Detect which cell encompasses the target text, then output its (X, Y) center coordinate. 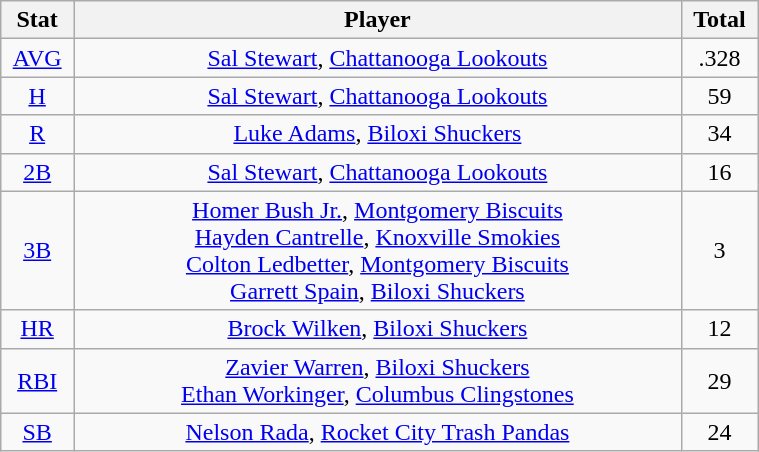
RBI (38, 380)
Player (378, 20)
3 (719, 250)
R (38, 134)
Nelson Rada, Rocket City Trash Pandas (378, 432)
Luke Adams, Biloxi Shuckers (378, 134)
2B (38, 172)
HR (38, 329)
3B (38, 250)
12 (719, 329)
59 (719, 96)
24 (719, 432)
34 (719, 134)
.328 (719, 58)
Total (719, 20)
16 (719, 172)
SB (38, 432)
H (38, 96)
29 (719, 380)
Stat (38, 20)
Zavier Warren, Biloxi Shuckers Ethan Workinger, Columbus Clingstones (378, 380)
Homer Bush Jr., Montgomery Biscuits Hayden Cantrelle, Knoxville Smokies Colton Ledbetter, Montgomery Biscuits Garrett Spain, Biloxi Shuckers (378, 250)
AVG (38, 58)
Brock Wilken, Biloxi Shuckers (378, 329)
